Extract the (x, y) coordinate from the center of the cell holding the provided text.  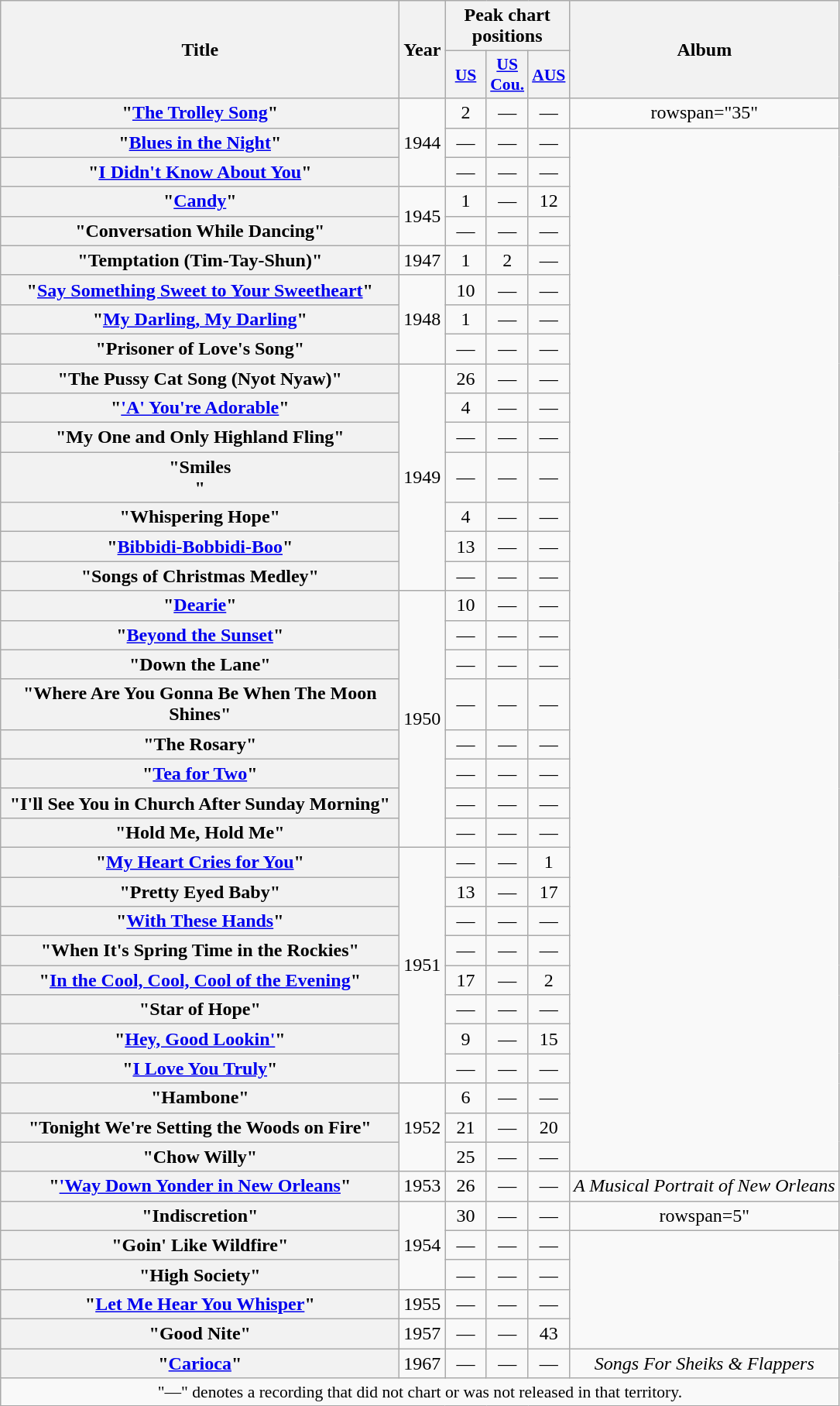
rowspan=5" (705, 1216)
"Blues in the Night" (200, 142)
"My Heart Cries for You" (200, 862)
15 (548, 1039)
20 (548, 1127)
"Hambone" (200, 1098)
Year (423, 50)
"My One and Only Highland Fling" (200, 437)
1953 (423, 1186)
1947 (423, 260)
Peak chart positions (508, 26)
1945 (423, 216)
Album (705, 50)
"The Rosary" (200, 744)
1950 (423, 719)
AUS (548, 74)
1948 (423, 319)
"Good Nite" (200, 1333)
USCou. (507, 74)
1949 (423, 477)
"Say Something Sweet to Your Sweetheart" (200, 290)
"Hold Me, Hold Me" (200, 832)
"My Darling, My Darling" (200, 319)
6 (466, 1098)
"The Pussy Cat Song (Nyot Nyaw)" (200, 379)
"Conversation While Dancing" (200, 231)
1967 (423, 1363)
"'A' You're Adorable" (200, 408)
"When It's Spring Time in the Rockies" (200, 951)
1954 (423, 1245)
"I Love You Truly" (200, 1068)
43 (548, 1333)
"Where Are You Gonna Be When The Moon Shines" (200, 705)
30 (466, 1216)
"Beyond the Sunset" (200, 635)
"'Way Down Yonder in New Orleans" (200, 1186)
"Goin' Like Wildfire" (200, 1245)
"Candy" (200, 201)
25 (466, 1157)
A Musical Portrait of New Orleans (705, 1186)
"Temptation (Tim-Tay-Shun)" (200, 260)
1957 (423, 1333)
"I Didn't Know About You" (200, 172)
1944 (423, 142)
"The Trolley Song" (200, 113)
12 (548, 201)
"Tonight We're Setting the Woods on Fire" (200, 1127)
"Prisoner of Love's Song" (200, 348)
"With These Hands" (200, 921)
"Let Me Hear You Whisper" (200, 1304)
"Whispering Hope" (200, 517)
"Songs of Christmas Medley" (200, 576)
"Carioca" (200, 1363)
"Tea for Two" (200, 773)
"I'll See You in Church After Sunday Morning" (200, 803)
"Bibbidi-Bobbidi-Boo" (200, 547)
rowspan="35" (705, 113)
US (466, 74)
"Star of Hope" (200, 1010)
1952 (423, 1127)
"High Society" (200, 1274)
1951 (423, 965)
"Indiscretion" (200, 1216)
1955 (423, 1304)
"Pretty Eyed Baby" (200, 891)
"Down the Lane" (200, 664)
"Hey, Good Lookin'" (200, 1039)
"Chow Willy" (200, 1157)
"Dearie" (200, 605)
"—" denotes a recording that did not chart or was not released in that territory. (420, 1392)
"In the Cool, Cool, Cool of the Evening" (200, 980)
Title (200, 50)
Songs For Sheiks & Flappers (705, 1363)
"Smiles" (200, 477)
9 (466, 1039)
21 (466, 1127)
